Return (x, y) of the center of cell containing provided text 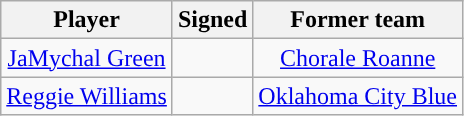
Oklahoma City Blue (358, 96)
Signed (212, 20)
Player (87, 20)
Reggie Williams (87, 96)
Chorale Roanne (358, 58)
JaMychal Green (87, 58)
Former team (358, 20)
